Search for the cell housing the specified text and yield its [X, Y] center coordinate. 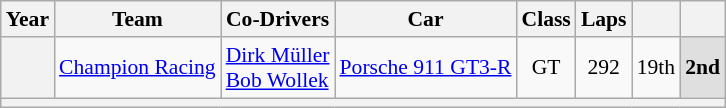
2nd [702, 68]
Co-Drivers [278, 19]
GT [546, 68]
Class [546, 19]
Year [28, 19]
292 [604, 68]
Dirk Müller Bob Wollek [278, 68]
Champion Racing [138, 68]
19th [656, 68]
Porsche 911 GT3-R [426, 68]
Car [426, 19]
Laps [604, 19]
Team [138, 19]
